Detect which cell encompasses the target text, then output its [x, y] center coordinate. 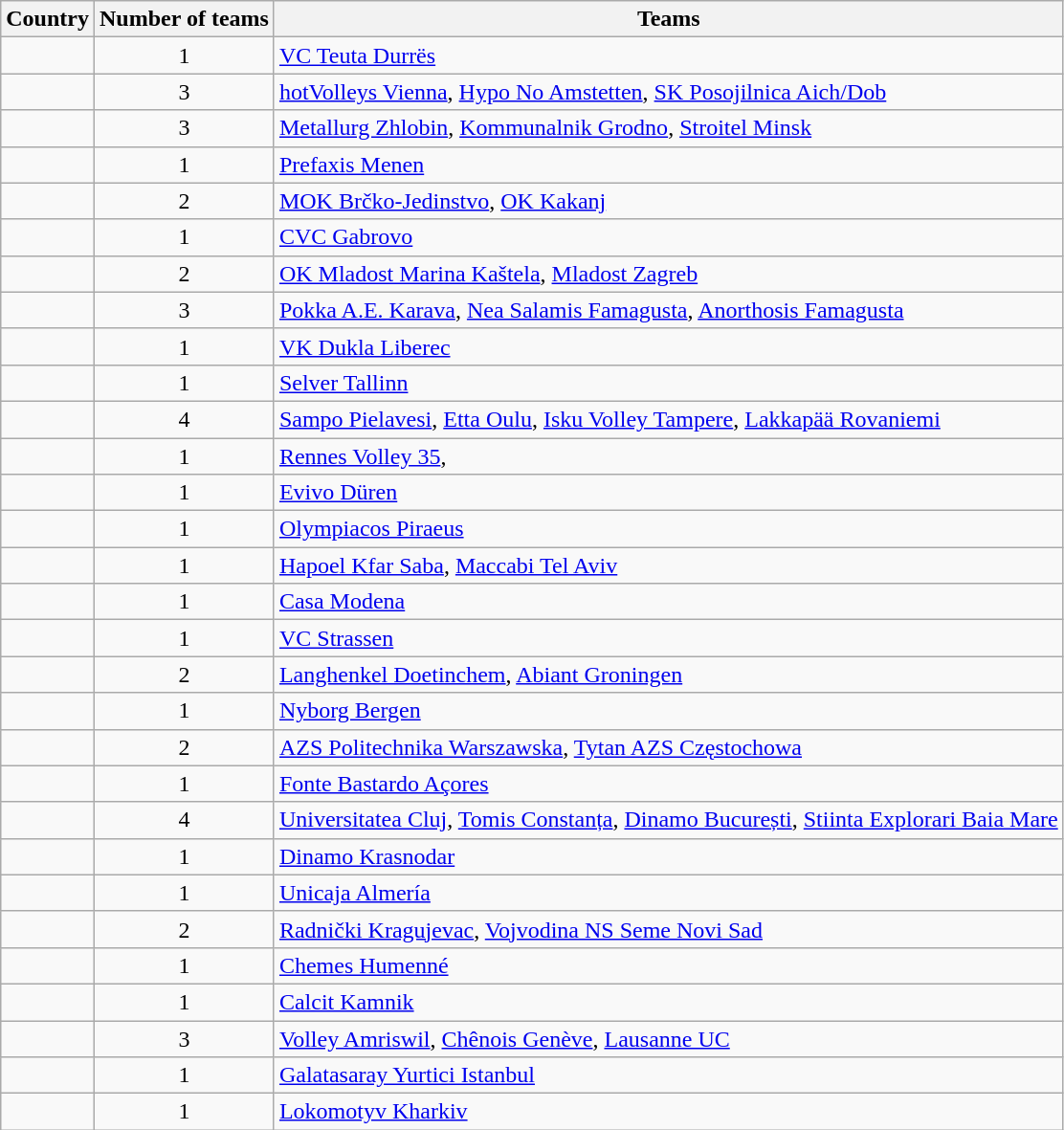
OK Mladost Marina Kaštela, Mladost Zagreb [668, 274]
Number of teams [184, 19]
Selver Tallinn [668, 383]
Dinamo Krasnodar [668, 856]
AZS Politechnika Warszawska, Tytan AZS Częstochowa [668, 747]
Fonte Bastardo Açores [668, 784]
Galatasaray Yurtici Istanbul [668, 1075]
Nyborg Bergen [668, 711]
VC Strassen [668, 638]
Radnički Kragujevac, Vojvodina NS Seme Novi Sad [668, 929]
Metallurg Zhlobin, Kommunalnik Grodno, Stroitel Minsk [668, 128]
Langhenkel Doetinchem, Abiant Groningen [668, 675]
Olympiacos Piraeus [668, 529]
Universitatea Cluj, Tomis Constanța, Dinamo București, Stiinta Explorari Baia Mare [668, 820]
Prefaxis Menen [668, 165]
Hapoel Kfar Saba, Maccabi Tel Aviv [668, 565]
Pokka A.E. Karava, Nea Salamis Famagusta, Anorthosis Famagusta [668, 310]
Chemes Humenné [668, 965]
Country [48, 19]
CVC Gabrovo [668, 237]
Lokomotyv Kharkiv [668, 1112]
Sampo Pielavesi, Etta Oulu, Isku Volley Tampere, Lakkapää Rovaniemi [668, 419]
VC Teuta Durrës [668, 55]
VK Dukla Liberec [668, 346]
Evivo Düren [668, 493]
Volley Amriswil, Chênois Genève, Lausanne UC [668, 1038]
hotVolleys Vienna, Hypo No Amstetten, SK Posojilnica Aich/Dob [668, 92]
Unicaja Almería [668, 893]
MOK Brčko-Jedinstvo, OK Kakanj [668, 201]
Rennes Volley 35, [668, 456]
Teams [668, 19]
Calcit Kamnik [668, 1002]
Casa Modena [668, 602]
